Capture the cell that displays the provided text and extract its (x, y) central coordinate. 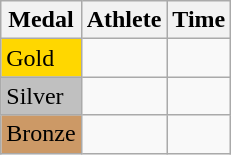
Athlete (124, 20)
Bronze (41, 134)
Medal (41, 20)
Gold (41, 58)
Time (199, 20)
Silver (41, 96)
